Scan for the cell matching the given text and deliver its (x, y) coordinate at center. 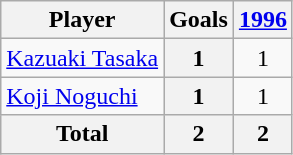
Total (82, 134)
1996 (262, 20)
Kazuaki Tasaka (82, 58)
Player (82, 20)
Koji Noguchi (82, 96)
Goals (199, 20)
